Find where the given text appears and provide that cell's center as (X, Y) coordinate. 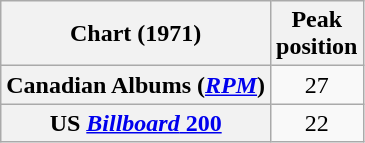
Peak position (317, 34)
27 (317, 85)
Chart (1971) (136, 34)
22 (317, 123)
Canadian Albums (RPM) (136, 85)
US Billboard 200 (136, 123)
